From the cell containing the given text, extract its center point as (x, y) coordinate. 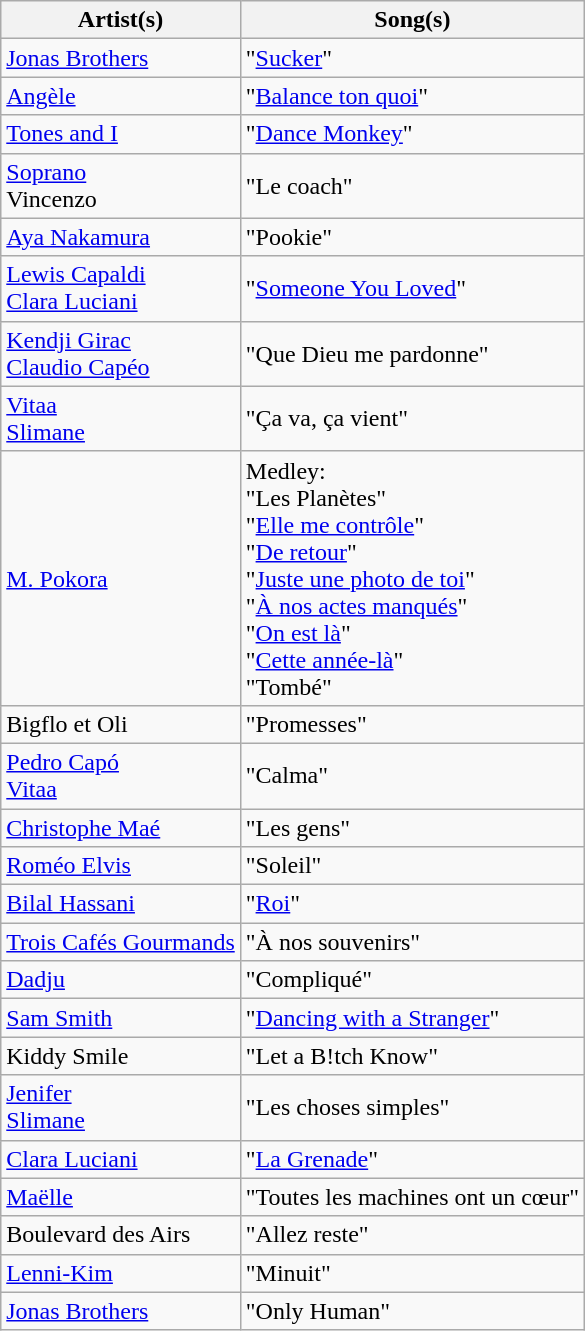
"Les gens" (412, 827)
"Dance Monkey" (412, 134)
JeniferSlimane (121, 1108)
Lewis CapaldiClara Luciani (121, 288)
Maëlle (121, 1197)
"Sucker" (412, 58)
Tones and I (121, 134)
"Les choses simples" (412, 1108)
Bilal Hassani (121, 904)
Kiddy Smile (121, 1056)
Lenni-Kim (121, 1273)
"Balance ton quoi" (412, 96)
"Allez reste" (412, 1235)
SopranoVincenzo (121, 186)
Song(s) (412, 20)
"Que Dieu me pardonne" (412, 354)
"Pookie" (412, 237)
Angèle (121, 96)
"Minuit" (412, 1273)
Christophe Maé (121, 827)
"Dancing with a Stranger" (412, 1018)
Kendji GiracClaudio Capéo (121, 354)
Dadju (121, 980)
VitaaSlimane (121, 418)
Aya Nakamura (121, 237)
Sam Smith (121, 1018)
"Calma" (412, 776)
Medley:"Les Planètes""Elle me contrôle""De retour""Juste une photo de toi""À nos actes manqués""On est là""Cette année-là""Tombé" (412, 578)
"Toutes les machines ont un cœur" (412, 1197)
Artist(s) (121, 20)
Boulevard des Airs (121, 1235)
Pedro CapóVitaa (121, 776)
Trois Cafés Gourmands (121, 942)
"Let a B!tch Know" (412, 1056)
"Le coach" (412, 186)
Bigflo et Oli (121, 724)
"Only Human" (412, 1311)
"Promesses" (412, 724)
"Soleil" (412, 866)
M. Pokora (121, 578)
"Someone You Loved" (412, 288)
"Roi" (412, 904)
Clara Luciani (121, 1159)
Roméo Elvis (121, 866)
"À nos souvenirs" (412, 942)
"Ça va, ça vient" (412, 418)
"La Grenade" (412, 1159)
"Compliqué" (412, 980)
